Find where the given text appears and provide that cell's center as [x, y] coordinate. 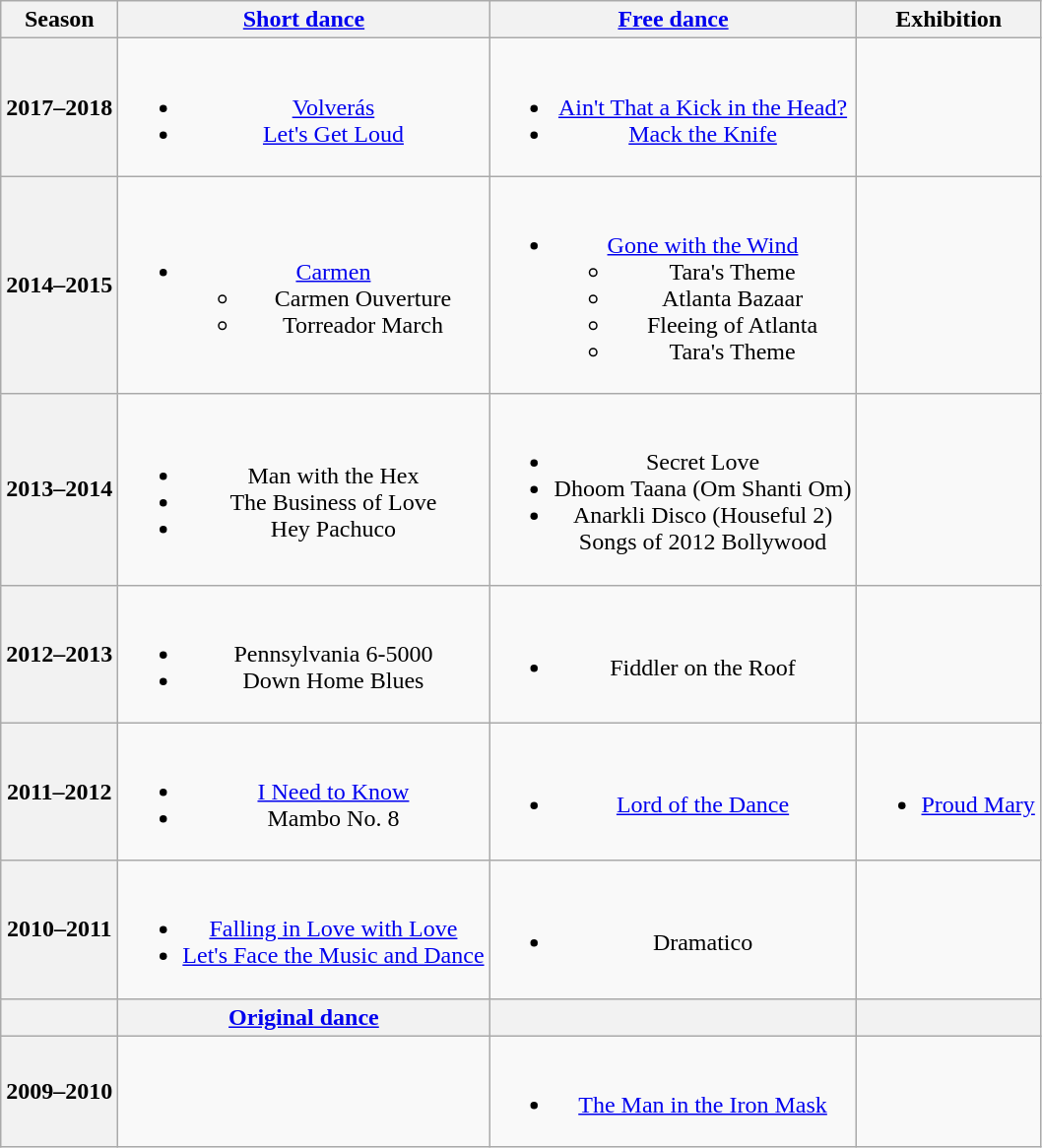
Gone with the Wind Tara's Theme Atlanta BazaarFleeing of AtlantaTara's Theme [674, 286]
2017–2018 [59, 107]
2009–2010 [59, 1091]
Falling in Love with Love Let's Face the Music and Dance [303, 929]
Original dance [303, 1017]
Short dance [303, 20]
2011–2012 [59, 792]
I Need to Know Mambo No. 8 [303, 792]
Volverás Let's Get Loud [303, 107]
Pennsylvania 6-5000 Down Home Blues [303, 654]
Proud Mary [948, 792]
Ain't That a Kick in the Head? Mack the Knife [674, 107]
2012–2013 [59, 654]
Fiddler on the Roof [674, 654]
Man with the Hex The Business of Love Hey Pachuco [303, 489]
Carmen Carmen Ouverture Torreador March [303, 286]
2014–2015 [59, 286]
Secret Love Dhoom Taana (Om Shanti Om)Anarkli Disco (Houseful 2) Songs of 2012 Bollywood [674, 489]
Dramatico [674, 929]
Free dance [674, 20]
Lord of the Dance [674, 792]
Season [59, 20]
2013–2014 [59, 489]
Exhibition [948, 20]
The Man in the Iron Mask [674, 1091]
2010–2011 [59, 929]
